Determine the [X, Y] coordinate at the center of the cell enclosing the given text.  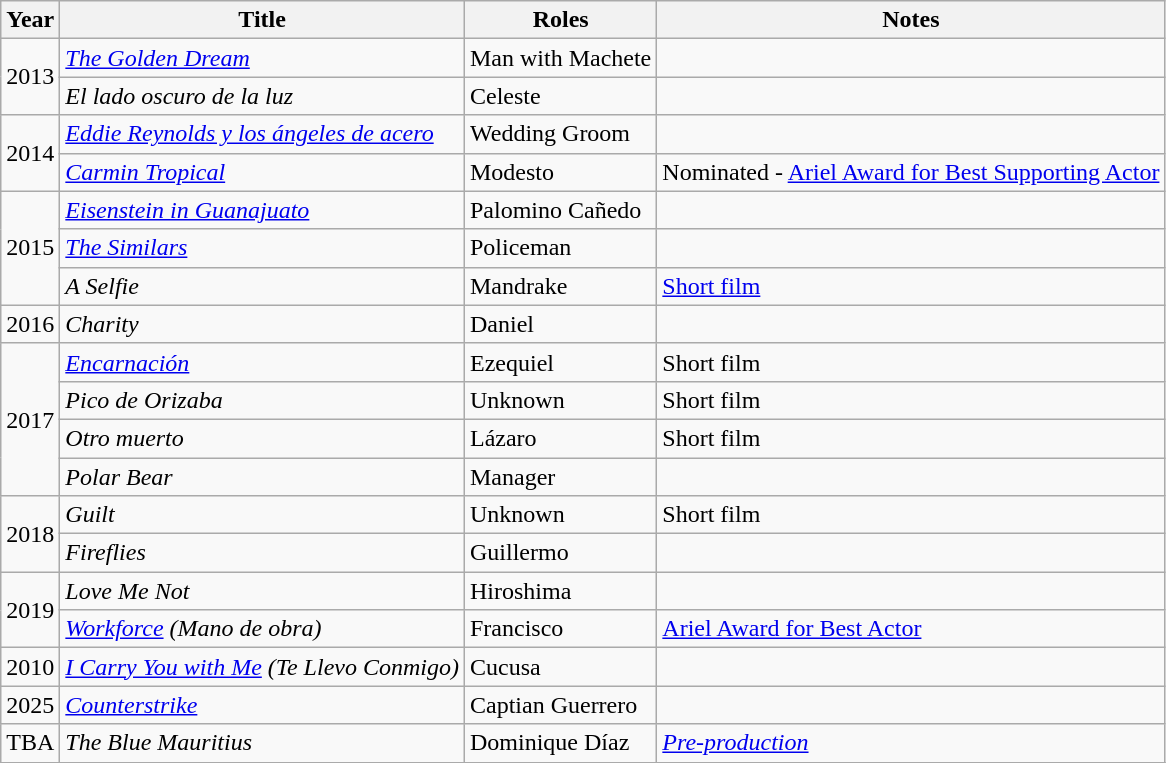
Otro muerto [262, 438]
Year [30, 20]
2025 [30, 705]
Fireflies [262, 553]
Guillermo [560, 553]
TBA [30, 743]
Carmin Tropical [262, 172]
Policeman [560, 248]
Modesto [560, 172]
Captian Guerrero [560, 705]
Charity [262, 324]
Ezequiel [560, 362]
Guilt [262, 515]
Celeste [560, 96]
El lado oscuro de la luz [262, 96]
Love Me Not [262, 591]
Eddie Reynolds y los ángeles de acero [262, 134]
Palomino Cañedo [560, 210]
Wedding Groom [560, 134]
The Blue Mauritius [262, 743]
Ariel Award for Best Actor [911, 629]
Encarnación [262, 362]
Dominique Díaz [560, 743]
Nominated - Ariel Award for Best Supporting Actor [911, 172]
Pre-production [911, 743]
Roles [560, 20]
Eisenstein in Guanajuato [262, 210]
A Selfie [262, 286]
I Carry You with Me (Te Llevo Conmigo) [262, 667]
The Golden Dream [262, 58]
Counterstrike [262, 705]
2016 [30, 324]
Polar Bear [262, 477]
The Similars [262, 248]
Pico de Orizaba [262, 400]
2014 [30, 153]
Notes [911, 20]
2015 [30, 248]
Man with Machete [560, 58]
2019 [30, 610]
Manager [560, 477]
Hiroshima [560, 591]
Mandrake [560, 286]
Francisco [560, 629]
2017 [30, 419]
Title [262, 20]
2010 [30, 667]
Daniel [560, 324]
2018 [30, 534]
Lázaro [560, 438]
2013 [30, 77]
Cucusa [560, 667]
Workforce (Mano de obra) [262, 629]
